Locate the cell with the specified text and output its [x, y] center coordinate. 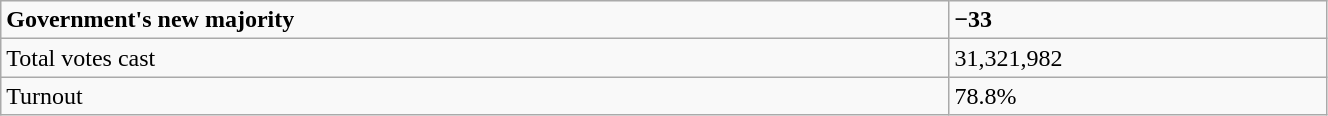
Turnout [475, 96]
78.8% [1138, 96]
31,321,982 [1138, 58]
Total votes cast [475, 58]
Government's new majority [475, 20]
−33 [1138, 20]
